For the text-containing cell, return its midpoint in (x, y) coordinate format. 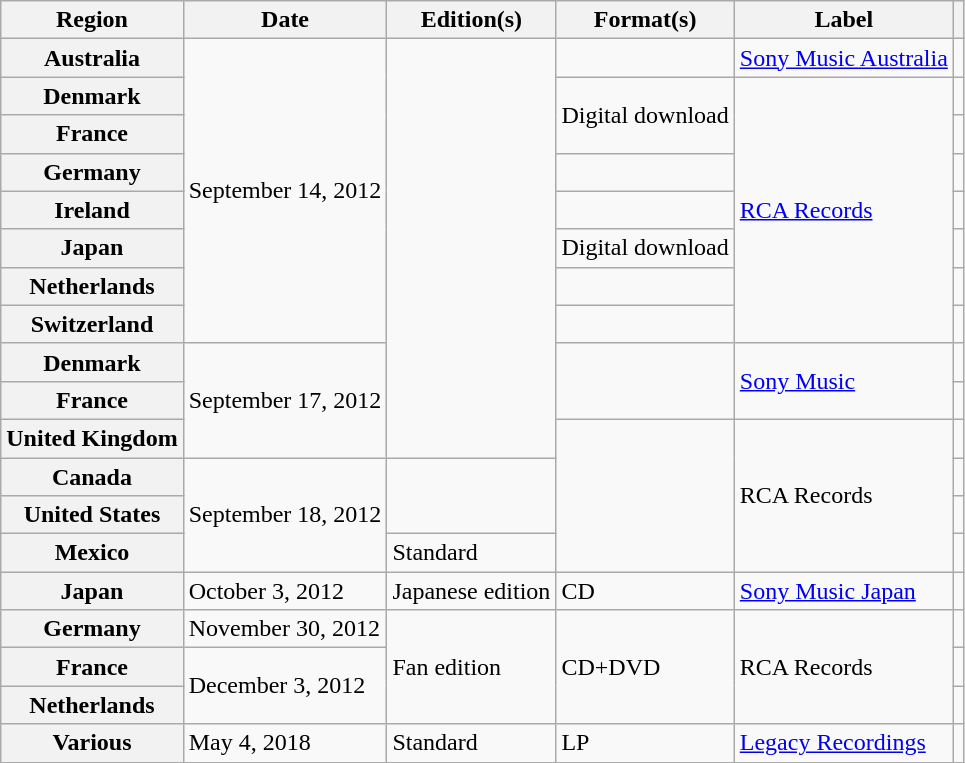
Australia (92, 58)
Ireland (92, 210)
Format(s) (645, 20)
United States (92, 515)
October 3, 2012 (285, 591)
Switzerland (92, 324)
Sony Music Australia (844, 58)
September 14, 2012 (285, 191)
Various (92, 743)
Sony Music Japan (844, 591)
CD+DVD (645, 667)
Edition(s) (472, 20)
Fan edition (472, 667)
September 18, 2012 (285, 515)
LP (645, 743)
Canada (92, 477)
Date (285, 20)
September 17, 2012 (285, 400)
Mexico (92, 553)
December 3, 2012 (285, 686)
Legacy Recordings (844, 743)
Label (844, 20)
Sony Music (844, 381)
November 30, 2012 (285, 629)
United Kingdom (92, 438)
Japanese edition (472, 591)
May 4, 2018 (285, 743)
Region (92, 20)
CD (645, 591)
